Return (X, Y) of the center of cell containing provided text 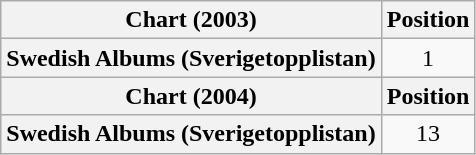
1 (428, 58)
13 (428, 134)
Chart (2003) (191, 20)
Chart (2004) (191, 96)
